Return the (X, Y) coordinate for the center point of the cell that contains the specified text.  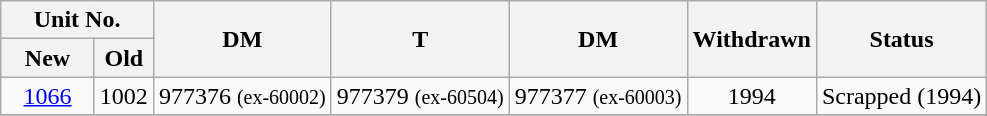
T (420, 39)
New (48, 58)
Scrapped (1994) (901, 96)
1066 (48, 96)
977376 (ex-60002) (242, 96)
1002 (124, 96)
Old (124, 58)
Withdrawn (752, 39)
977379 (ex-60504) (420, 96)
Unit No. (78, 20)
Status (901, 39)
977377 (ex-60003) (598, 96)
1994 (752, 96)
